Return (X, Y) of the center of cell containing provided text 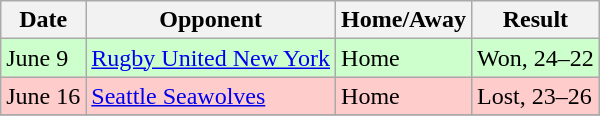
Seattle Seawolves (211, 96)
Rugby United New York (211, 58)
Won, 24–22 (535, 58)
Result (535, 20)
June 16 (44, 96)
June 9 (44, 58)
Home/Away (404, 20)
Opponent (211, 20)
Date (44, 20)
Lost, 23–26 (535, 96)
